Search for the cell housing the specified text and yield its (x, y) center coordinate. 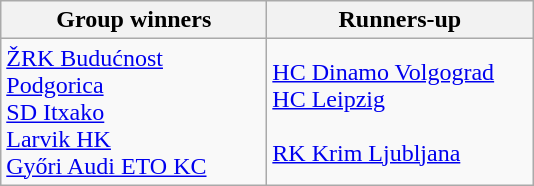
Runners-up (400, 20)
Group winners (134, 20)
ŽRK Budućnost Podgorica SD Itxako Larvik HK Győri Audi ETO KC (134, 112)
HC Dinamo Volgograd HC Leipzig RK Krim Ljubljana (400, 112)
